Pinpoint the cell where the given text exists, returning its [x, y] midpoint coordinate. 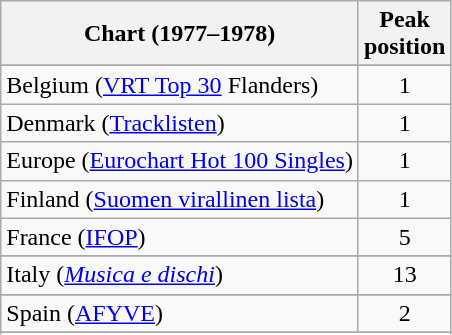
Denmark (Tracklisten) [180, 123]
2 [404, 313]
Chart (1977–1978) [180, 34]
France (IFOP) [180, 237]
Italy (Musica e dischi) [180, 275]
Belgium (VRT Top 30 Flanders) [180, 85]
5 [404, 237]
Finland (Suomen virallinen lista) [180, 199]
Europe (Eurochart Hot 100 Singles) [180, 161]
Spain (AFYVE) [180, 313]
13 [404, 275]
Peakposition [404, 34]
